Extract the [x, y] coordinate from the center of the cell holding the provided text.  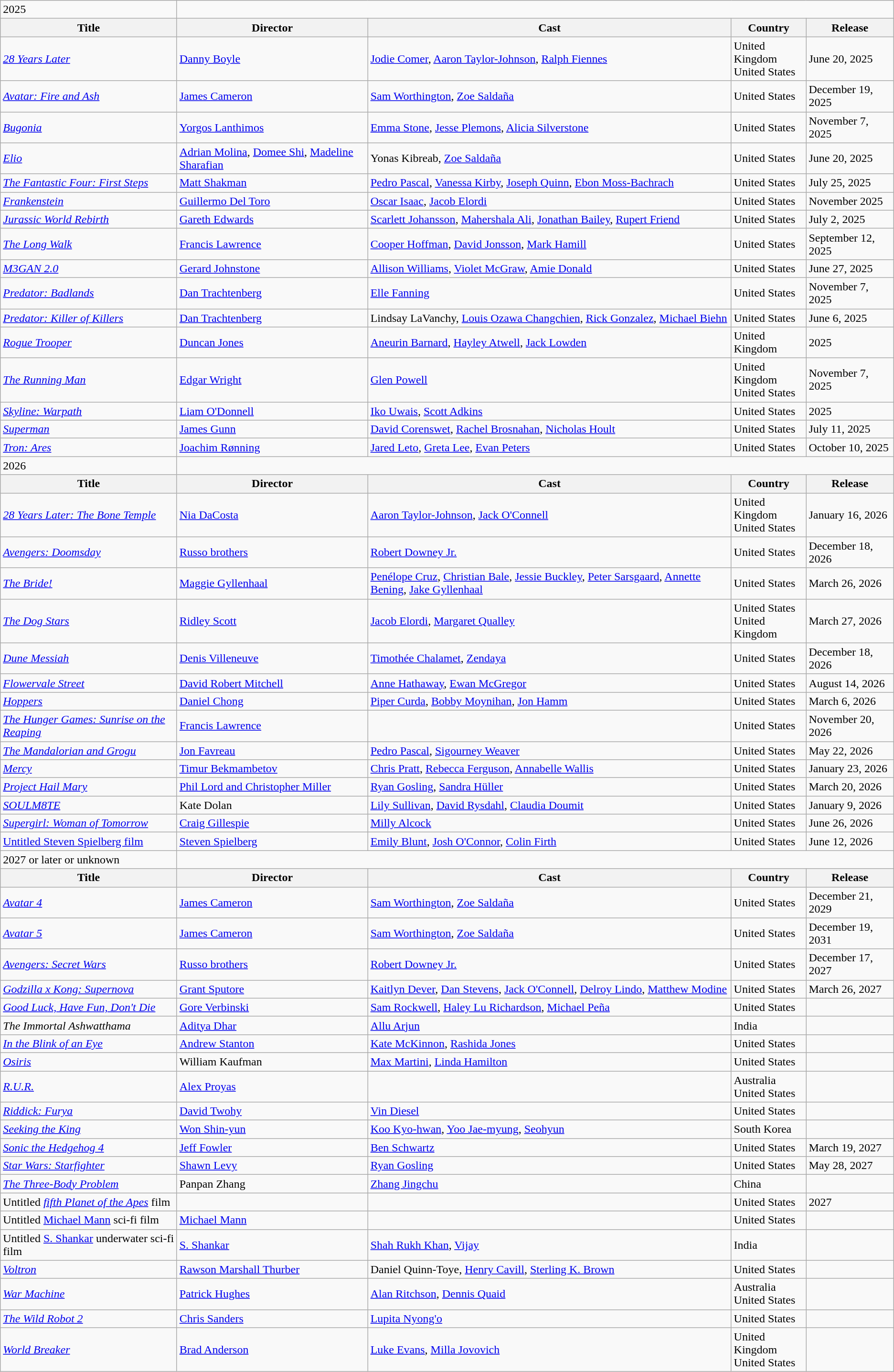
Daniel Quinn-Toye, Henry Cavill, Sterling K. Brown [549, 1269]
Emma Stone, Jesse Plemons, Alicia Silverstone [549, 127]
The Long Walk [89, 244]
Good Luck, Have Fun, Don't Die [89, 1007]
Jon Favreau [272, 750]
Elio [89, 159]
Aditya Dhar [272, 1025]
Scarlett Johansson, Mahershala Ali, Jonathan Bailey, Rupert Friend [549, 219]
Jeff Fowler [272, 1148]
Vin Diesel [549, 1111]
Michael Mann [272, 1220]
March 19, 2027 [850, 1148]
Adrian Molina, Domee Shi, Madeline Sharafian [272, 159]
Chris Sanders [272, 1319]
Yorgos Lanthimos [272, 127]
Glen Powell [549, 380]
Bugonia [89, 127]
October 10, 2025 [850, 447]
Iko Uwais, Scott Adkins [549, 411]
Mercy [89, 769]
Voltron [89, 1269]
March 6, 2026 [850, 701]
March 26, 2026 [850, 584]
September 12, 2025 [850, 244]
Supergirl: Woman of Tomorrow [89, 823]
June 26, 2026 [850, 823]
Jurassic World Rebirth [89, 219]
August 14, 2026 [850, 683]
Untitled fifth Planet of the Apes film [89, 1202]
Koo Kyo-hwan, Yoo Jae-myung, Seohyun [549, 1129]
June 6, 2025 [850, 318]
S. Shankar [272, 1244]
Jacob Elordi, Margaret Qualley [549, 621]
January 16, 2026 [850, 515]
Patrick Hughes [272, 1294]
Ryan Gosling [549, 1166]
Steven Spielberg [272, 841]
Avengers: Secret Wars [89, 965]
Pedro Pascal, Sigourney Weaver [549, 750]
Sonic the Hedgehog 4 [89, 1148]
Brad Anderson [272, 1350]
July 2, 2025 [850, 219]
May 28, 2027 [850, 1166]
Grant Sputore [272, 989]
Emily Blunt, Josh O'Connor, Colin Firth [549, 841]
Maggie Gyllenhaal [272, 584]
Jodie Comer, Aaron Taylor-Johnson, Ralph Fiennes [549, 59]
M3GAN 2.0 [89, 268]
Gore Verbinski [272, 1007]
Piper Curda, Bobby Moynihan, Jon Hamm [549, 701]
2026 [89, 466]
June 27, 2025 [850, 268]
Lily Sullivan, David Rysdahl, Claudia Doumit [549, 805]
Liam O'Donnell [272, 411]
Allu Arjun [549, 1025]
William Kaufman [272, 1062]
World Breaker [89, 1350]
Superman [89, 429]
Kaitlyn Dever, Dan Stevens, Jack O'Connell, Delroy Lindo, Matthew Modine [549, 989]
Hoppers [89, 701]
Panpan Zhang [272, 1184]
Rawson Marshall Thurber [272, 1269]
United Kingdom [769, 343]
2027 or later or unknown [89, 860]
Timur Bekmambetov [272, 769]
SOULM8TE [89, 805]
China [769, 1184]
Milly Alcock [549, 823]
May 22, 2026 [850, 750]
December 17, 2027 [850, 965]
November 20, 2026 [850, 726]
July 11, 2025 [850, 429]
Joachim Rønning [272, 447]
Avatar: Fire and Ash [89, 96]
Allison Williams, Violet McGraw, Amie Donald [549, 268]
War Machine [89, 1294]
Ridley Scott [272, 621]
The Three-Body Problem [89, 1184]
Dune Messiah [89, 658]
Alex Proyas [272, 1086]
Untitled Steven Spielberg film [89, 841]
January 23, 2026 [850, 769]
Craig Gillespie [272, 823]
Duncan Jones [272, 343]
Max Martini, Linda Hamilton [549, 1062]
The Bride! [89, 584]
Guillermo Del Toro [272, 201]
Anne Hathaway, Ewan McGregor [549, 683]
Gareth Edwards [272, 219]
Seeking the King [89, 1129]
Project Hail Mary [89, 787]
Riddick: Furya [89, 1111]
Skyline: Warpath [89, 411]
The Immortal Ashwatthama [89, 1025]
R.U.R. [89, 1086]
July 25, 2025 [850, 183]
November 2025 [850, 201]
Penélope Cruz, Christian Bale, Jessie Buckley, Peter Sarsgaard, Annette Bening, Jake Gyllenhaal [549, 584]
Sam Rockwell, Haley Lu Richardson, Michael Peña [549, 1007]
Gerard Johnstone [272, 268]
David Corenswet, Rachel Brosnahan, Nicholas Hoult [549, 429]
South Korea [769, 1129]
The Hunger Games: Sunrise on the Reaping [89, 726]
2027 [850, 1202]
Flowervale Street [89, 683]
Jared Leto, Greta Lee, Evan Peters [549, 447]
Aaron Taylor-Johnson, Jack O'Connell [549, 515]
United StatesUnited Kingdom [769, 621]
Elle Fanning [549, 293]
28 Years Later: The Bone Temple [89, 515]
Lindsay LaVanchy, Louis Ozawa Changchien, Rick Gonzalez, Michael Biehn [549, 318]
Won Shin-yun [272, 1129]
Chris Pratt, Rebecca Ferguson, Annabelle Wallis [549, 769]
Phil Lord and Christopher Miller [272, 787]
Lupita Nyong'o [549, 1319]
28 Years Later [89, 59]
December 21, 2029 [850, 903]
March 20, 2026 [850, 787]
Avengers: Doomsday [89, 552]
Kate Dolan [272, 805]
Predator: Killer of Killers [89, 318]
Zhang Jingchu [549, 1184]
David Twohy [272, 1111]
Predator: Badlands [89, 293]
Alan Ritchson, Dennis Quaid [549, 1294]
The Dog Stars [89, 621]
Pedro Pascal, Vanessa Kirby, Joseph Quinn, Ebon Moss-Bachrach [549, 183]
Rogue Trooper [89, 343]
Daniel Chong [272, 701]
March 26, 2027 [850, 989]
January 9, 2026 [850, 805]
Cooper Hoffman, David Jonsson, Mark Hamill [549, 244]
Osiris [89, 1062]
Shah Rukh Khan, Vijay [549, 1244]
In the Blink of an Eye [89, 1043]
Edgar Wright [272, 380]
Luke Evans, Milla Jovovich [549, 1350]
Ben Schwartz [549, 1148]
Yonas Kibreab, Zoe Saldaña [549, 159]
December 19, 2025 [850, 96]
Frankenstein [89, 201]
Godzilla x Kong: Supernova [89, 989]
Shawn Levy [272, 1166]
The Running Man [89, 380]
Oscar Isaac, Jacob Elordi [549, 201]
The Wild Robot 2 [89, 1319]
Untitled Michael Mann sci-fi film [89, 1220]
December 19, 2031 [850, 933]
Tron: Ares [89, 447]
Star Wars: Starfighter [89, 1166]
David Robert Mitchell [272, 683]
Kate McKinnon, Rashida Jones [549, 1043]
Untitled S. Shankar underwater sci-fi film [89, 1244]
Danny Boyle [272, 59]
Avatar 5 [89, 933]
Aneurin Barnard, Hayley Atwell, Jack Lowden [549, 343]
The Mandalorian and Grogu [89, 750]
March 27, 2026 [850, 621]
Timothée Chalamet, Zendaya [549, 658]
Avatar 4 [89, 903]
Matt Shakman [272, 183]
Denis Villeneuve [272, 658]
Andrew Stanton [272, 1043]
Ryan Gosling, Sandra Hüller [549, 787]
The Fantastic Four: First Steps [89, 183]
James Gunn [272, 429]
Nia DaCosta [272, 515]
June 12, 2026 [850, 841]
